Scan for the cell matching the given text and deliver its [X, Y] coordinate at center. 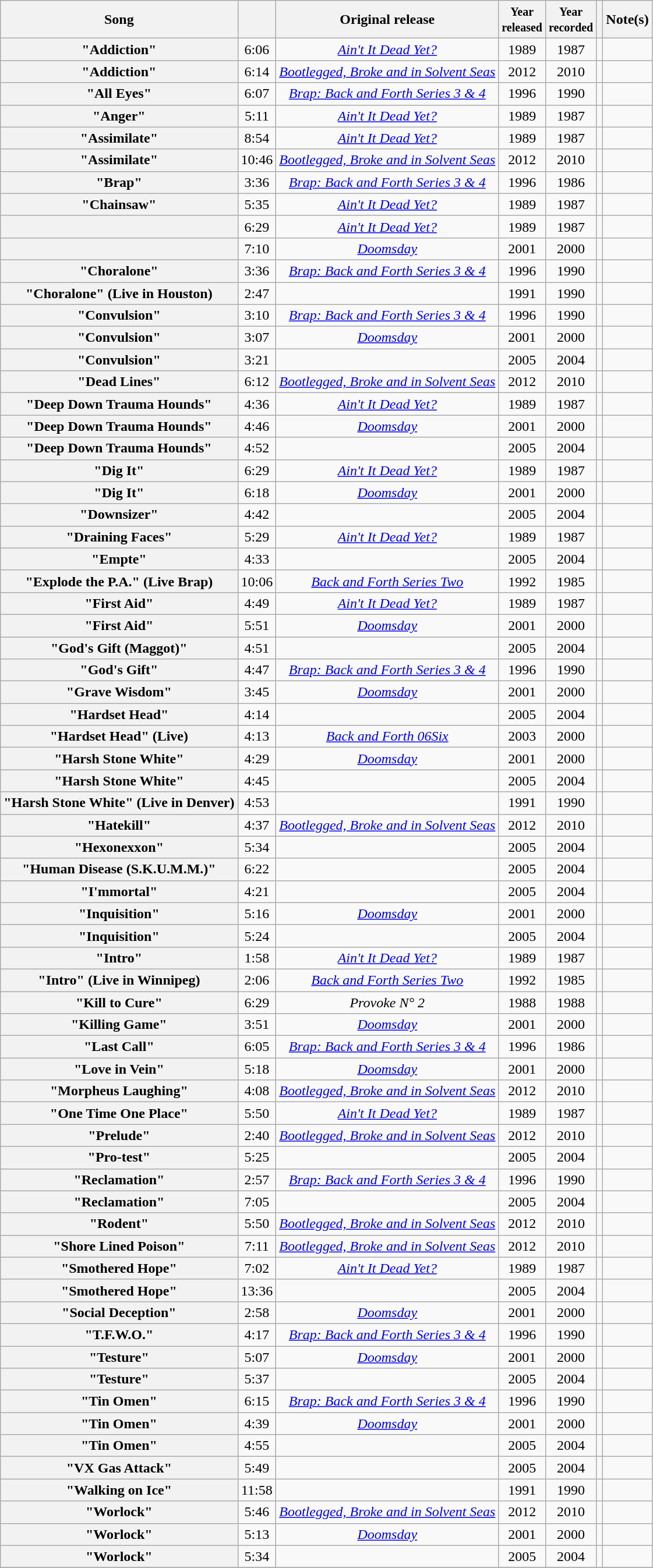
4:37 [257, 825]
5:51 [257, 625]
"Kill to Cure" [119, 1002]
2003 [522, 737]
6:07 [257, 94]
5:07 [257, 1357]
"Rodent" [119, 1224]
4:29 [257, 759]
2:40 [257, 1135]
"Hardset Head" (Live) [119, 737]
"Social Deception" [119, 1312]
"Prelude" [119, 1135]
"God's Gift (Maggot)" [119, 648]
4:45 [257, 781]
6:14 [257, 72]
2:57 [257, 1180]
4:46 [257, 426]
Yearrecorded [571, 20]
13:36 [257, 1290]
6:06 [257, 49]
2:06 [257, 980]
3:07 [257, 338]
"Shore Lined Poison" [119, 1246]
4:36 [257, 404]
4:49 [257, 603]
"All Eyes" [119, 94]
Original release [387, 20]
4:42 [257, 515]
3:21 [257, 360]
4:08 [257, 1091]
5:37 [257, 1379]
"Downsizer" [119, 515]
Provoke N° 2 [387, 1002]
"Explode the P.A." (Live Brap) [119, 581]
"Grave Wisdom" [119, 692]
5:13 [257, 1534]
"Human Disease (S.K.U.M.M.)" [119, 869]
4:52 [257, 448]
6:05 [257, 1047]
2:58 [257, 1312]
Yearreleased [522, 20]
6:12 [257, 382]
1:58 [257, 958]
5:35 [257, 204]
5:46 [257, 1512]
"Dead Lines" [119, 382]
"Intro" (Live in Winnipeg) [119, 980]
4:21 [257, 891]
5:16 [257, 914]
4:33 [257, 559]
4:51 [257, 648]
"Hexonexxon" [119, 847]
5:11 [257, 116]
"Hardset Head" [119, 714]
3:10 [257, 316]
"Choralone" (Live in Houston) [119, 293]
4:14 [257, 714]
8:54 [257, 138]
5:49 [257, 1468]
2:47 [257, 293]
10:46 [257, 160]
"Chainsaw" [119, 204]
5:18 [257, 1069]
6:15 [257, 1401]
"Empte" [119, 559]
"Brap" [119, 182]
"Pro-test" [119, 1158]
5:24 [257, 936]
5:25 [257, 1158]
7:11 [257, 1246]
"Anger" [119, 116]
4:13 [257, 737]
"I'mmortal" [119, 891]
"Harsh Stone White" (Live in Denver) [119, 803]
"Last Call" [119, 1047]
4:39 [257, 1424]
"Walking on Ice" [119, 1490]
10:06 [257, 581]
"Choralone" [119, 271]
"Killing Game" [119, 1025]
7:02 [257, 1268]
"God's Gift" [119, 670]
"Love in Vein" [119, 1069]
6:22 [257, 869]
"T.F.W.O." [119, 1335]
7:05 [257, 1202]
Song [119, 20]
"Morpheus Laughing" [119, 1091]
6:18 [257, 493]
"One Time One Place" [119, 1113]
5:29 [257, 537]
4:17 [257, 1335]
3:45 [257, 692]
3:51 [257, 1025]
Note(s) [627, 20]
Back and Forth 06Six [387, 737]
11:58 [257, 1490]
"Hatekill" [119, 825]
"Intro" [119, 958]
7:10 [257, 249]
4:55 [257, 1446]
"VX Gas Attack" [119, 1468]
4:53 [257, 803]
4:47 [257, 670]
"Draining Faces" [119, 537]
